Return the (x, y) coordinate for the center point of the cell that contains the specified text.  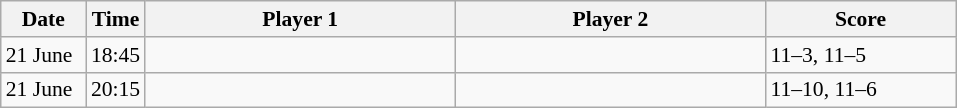
11–10, 11–6 (860, 90)
Player 1 (300, 19)
Date (44, 19)
Time (116, 19)
18:45 (116, 55)
Player 2 (610, 19)
11–3, 11–5 (860, 55)
20:15 (116, 90)
Score (860, 19)
